Find where the given text appears and provide that cell's center as (x, y) coordinate. 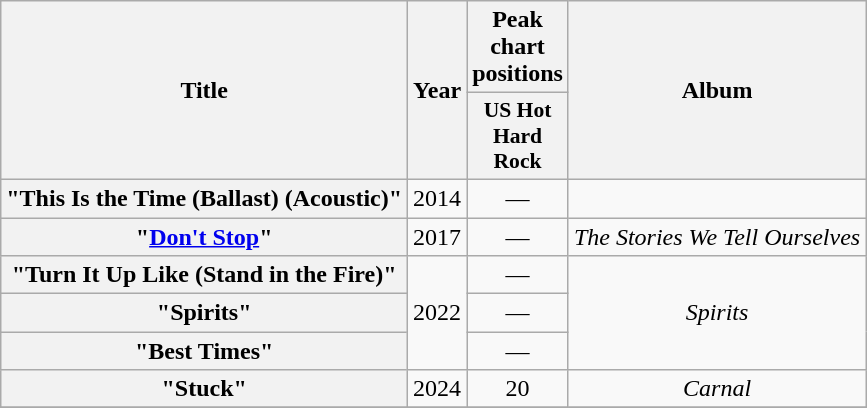
2022 (438, 313)
"Best Times" (204, 351)
2024 (438, 389)
Peak chart positions (518, 47)
Album (716, 90)
2017 (438, 237)
"Spirits" (204, 313)
2014 (438, 198)
"This Is the Time (Ballast) (Acoustic)" (204, 198)
Spirits (716, 313)
Carnal (716, 389)
20 (518, 389)
"Turn It Up Like (Stand in the Fire)" (204, 275)
Year (438, 90)
Title (204, 90)
US Hot Hard Rock (518, 136)
"Stuck" (204, 389)
"Don't Stop" (204, 237)
The Stories We Tell Ourselves (716, 237)
